Detect which cell encompasses the target text, then output its [X, Y] center coordinate. 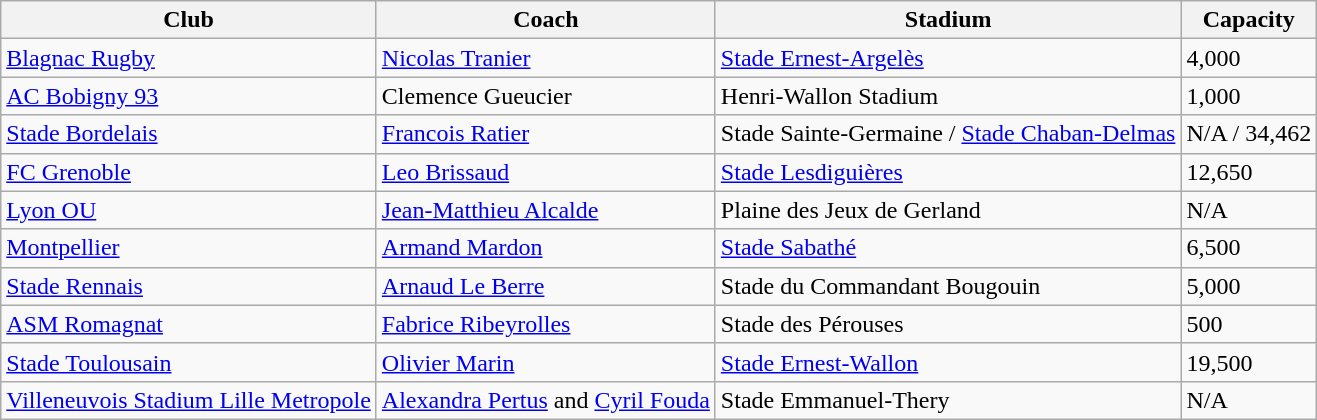
Olivier Marin [546, 362]
6,500 [1249, 248]
Clemence Gueucier [546, 96]
Blagnac Rugby [189, 58]
Stade Lesdiguières [948, 172]
Leo Brissaud [546, 172]
Plaine des Jeux de Gerland [948, 210]
19,500 [1249, 362]
500 [1249, 324]
5,000 [1249, 286]
Nicolas Tranier [546, 58]
Capacity [1249, 20]
Stadium [948, 20]
Stade Toulousain [189, 362]
ASM Romagnat [189, 324]
Jean-Matthieu Alcalde [546, 210]
Coach [546, 20]
Henri-Wallon Stadium [948, 96]
Stade Ernest-Wallon [948, 362]
Fabrice Ribeyrolles [546, 324]
Stade Bordelais [189, 134]
12,650 [1249, 172]
Club [189, 20]
Stade Rennais [189, 286]
Montpellier [189, 248]
Alexandra Pertus and Cyril Fouda [546, 400]
Armand Mardon [546, 248]
Lyon OU [189, 210]
Stade Ernest-Argelès [948, 58]
Stade des Pérouses [948, 324]
Villeneuvois Stadium Lille Metropole [189, 400]
4,000 [1249, 58]
Arnaud Le Berre [546, 286]
Francois Ratier [546, 134]
Stade du Commandant Bougouin [948, 286]
N/A / 34,462 [1249, 134]
1,000 [1249, 96]
Stade Sabathé [948, 248]
FC Grenoble [189, 172]
Stade Sainte-Germaine / Stade Chaban-Delmas [948, 134]
AC Bobigny 93 [189, 96]
Stade Emmanuel-Thery [948, 400]
